Detect which cell encompasses the target text, then output its [X, Y] center coordinate. 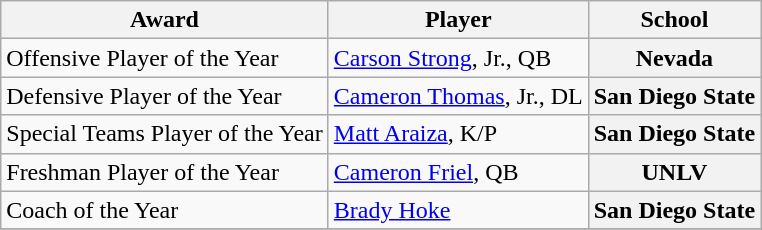
Coach of the Year [165, 210]
Cameron Thomas, Jr., DL [458, 96]
Player [458, 20]
Special Teams Player of the Year [165, 134]
Carson Strong, Jr., QB [458, 58]
Offensive Player of the Year [165, 58]
Freshman Player of the Year [165, 172]
Nevada [674, 58]
Award [165, 20]
Matt Araiza, K/P [458, 134]
Defensive Player of the Year [165, 96]
Brady Hoke [458, 210]
UNLV [674, 172]
Cameron Friel, QB [458, 172]
School [674, 20]
